Provide the [x, y] coordinate of the cell's center where the given text is located.  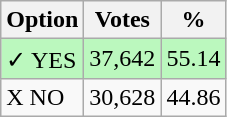
% [194, 20]
55.14 [194, 59]
X NO [42, 97]
44.86 [194, 97]
30,628 [122, 97]
Option [42, 20]
37,642 [122, 59]
Votes [122, 20]
✓ YES [42, 59]
